Extract the [x, y] coordinate from the center of the cell holding the provided text.  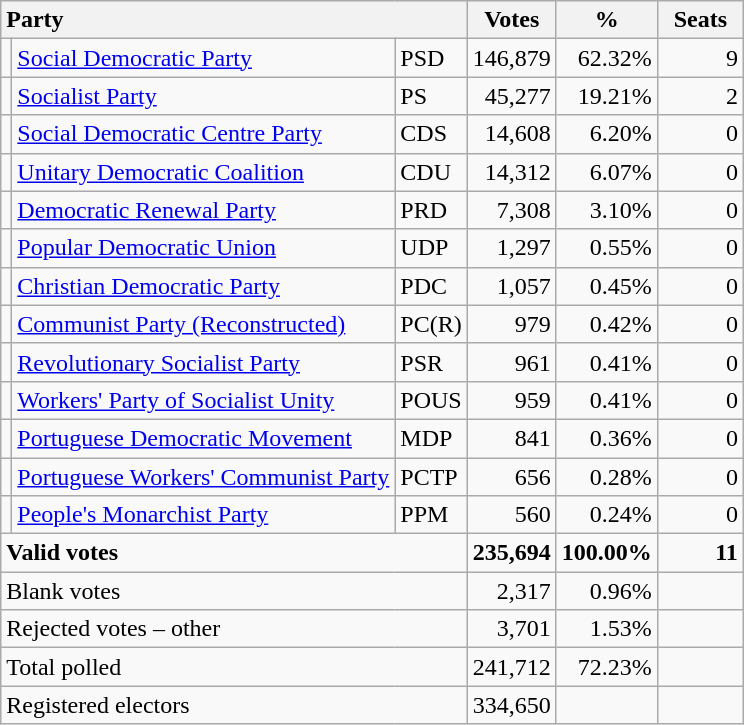
14,312 [512, 172]
Total polled [234, 667]
6.20% [606, 134]
961 [512, 362]
People's Monarchist Party [204, 515]
146,879 [512, 58]
235,694 [512, 553]
Communist Party (Reconstructed) [204, 324]
0.96% [606, 591]
Popular Democratic Union [204, 248]
UDP [431, 248]
Portuguese Workers' Communist Party [204, 477]
45,277 [512, 96]
0.28% [606, 477]
0.36% [606, 438]
0.45% [606, 286]
PPM [431, 515]
241,712 [512, 667]
0.55% [606, 248]
Christian Democratic Party [204, 286]
Votes [512, 20]
MDP [431, 438]
Unitary Democratic Coalition [204, 172]
Socialist Party [204, 96]
19.21% [606, 96]
100.00% [606, 553]
Social Democratic Centre Party [204, 134]
PSR [431, 362]
11 [700, 553]
PS [431, 96]
Rejected votes – other [234, 629]
334,650 [512, 705]
656 [512, 477]
1,057 [512, 286]
9 [700, 58]
72.23% [606, 667]
2,317 [512, 591]
560 [512, 515]
1.53% [606, 629]
959 [512, 400]
841 [512, 438]
979 [512, 324]
Revolutionary Socialist Party [204, 362]
0.42% [606, 324]
POUS [431, 400]
PDC [431, 286]
14,608 [512, 134]
CDS [431, 134]
Blank votes [234, 591]
2 [700, 96]
PSD [431, 58]
3,701 [512, 629]
3.10% [606, 210]
0.24% [606, 515]
Registered electors [234, 705]
Social Democratic Party [204, 58]
Workers' Party of Socialist Unity [204, 400]
1,297 [512, 248]
7,308 [512, 210]
% [606, 20]
Democratic Renewal Party [204, 210]
PC(R) [431, 324]
Valid votes [234, 553]
Party [234, 20]
CDU [431, 172]
Seats [700, 20]
62.32% [606, 58]
6.07% [606, 172]
Portuguese Democratic Movement [204, 438]
PCTP [431, 477]
PRD [431, 210]
